Identify which cell holds the provided text, then report its (x, y) central coordinate. 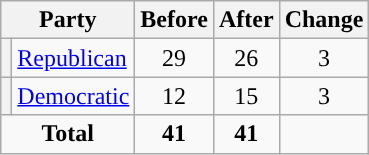
Party (68, 20)
Democratic (74, 96)
Total (68, 134)
12 (174, 96)
29 (174, 58)
After (246, 20)
15 (246, 96)
Before (174, 20)
Change (324, 20)
Republican (74, 58)
26 (246, 58)
